Identify which cell holds the provided text, then report its (x, y) central coordinate. 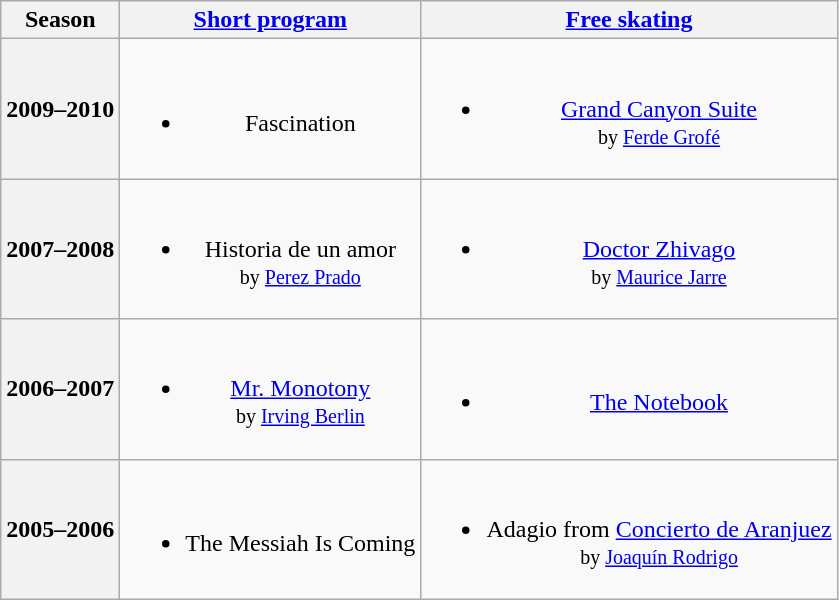
Short program (270, 20)
Adagio from Concierto de Aranjuez by Joaquín Rodrigo (629, 529)
2009–2010 (60, 109)
Free skating (629, 20)
Historia de un amor by Perez Prado (270, 249)
2006–2007 (60, 389)
The Messiah Is Coming (270, 529)
Season (60, 20)
Grand Canyon Suite by Ferde Grofé (629, 109)
Doctor Zhivago by Maurice Jarre (629, 249)
2007–2008 (60, 249)
Mr. Monotony by Irving Berlin (270, 389)
The Notebook (629, 389)
2005–2006 (60, 529)
Fascination (270, 109)
